Scan for the cell matching the given text and deliver its (X, Y) coordinate at center. 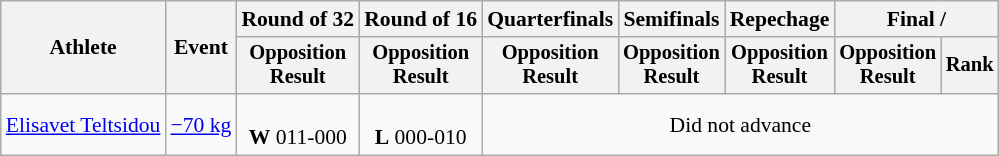
Round of 16 (420, 19)
Elisavet Teltsidou (84, 124)
Semifinals (672, 19)
L 000-010 (420, 124)
Did not advance (740, 124)
Event (200, 48)
Quarterfinals (550, 19)
Repechage (780, 19)
Athlete (84, 48)
Final / (916, 19)
W 011-000 (298, 124)
−70 kg (200, 124)
Round of 32 (298, 19)
Rank (970, 66)
